Capture the cell that displays the provided text and extract its (x, y) central coordinate. 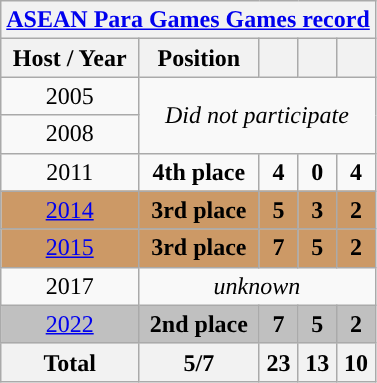
23 (278, 362)
Position (199, 58)
Host / Year (70, 58)
5/7 (199, 362)
0 (318, 172)
2011 (70, 172)
2017 (70, 286)
10 (356, 362)
2022 (70, 324)
2014 (70, 210)
2015 (70, 248)
2008 (70, 134)
2005 (70, 96)
13 (318, 362)
unknown (258, 286)
Total (70, 362)
2nd place (199, 324)
ASEAN Para Games Games record (188, 20)
4th place (199, 172)
Did not participate (258, 115)
3 (318, 210)
